For the text-containing cell, return its midpoint in [X, Y] coordinate format. 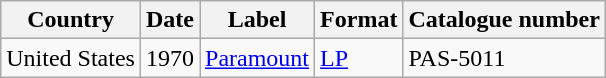
1970 [170, 58]
Label [258, 20]
LP [359, 58]
PAS-5011 [504, 58]
United States [71, 58]
Country [71, 20]
Format [359, 20]
Catalogue number [504, 20]
Date [170, 20]
Paramount [258, 58]
